Extract the [x, y] coordinate from the center of the cell holding the provided text.  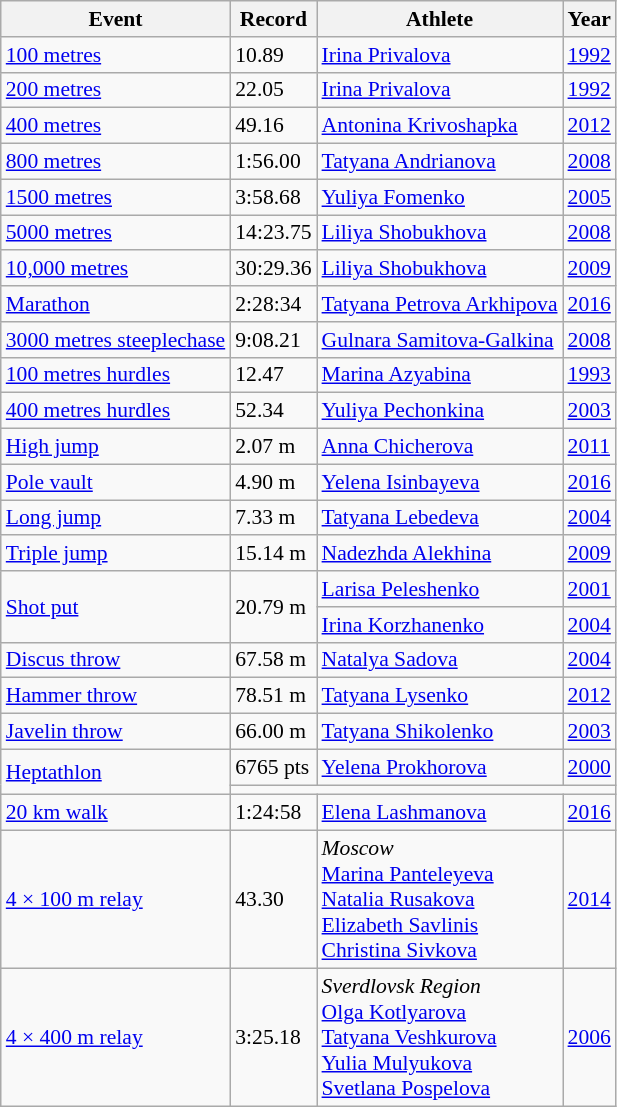
Antonina Krivoshapka [440, 126]
Tatyana Andrianova [440, 162]
7.33 m [273, 518]
Hammer throw [116, 696]
Pole vault [116, 482]
MoscowMarina PanteleyevaNatalia RusakovaElizabeth SavlinisChristina Sivkova [440, 900]
Tatyana Lysenko [440, 696]
Yuliya Pechonkina [440, 411]
Marina Azyabina [440, 375]
Tatyana Petrova Arkhipova [440, 304]
3:25.18 [273, 1037]
Record [273, 19]
67.58 m [273, 660]
Triple jump [116, 554]
1:56.00 [273, 162]
Long jump [116, 518]
400 metres [116, 126]
Athlete [440, 19]
Sverdlovsk RegionOlga KotlyarovaTatyana VeshkurovaYulia MulyukovaSvetlana Pospelova [440, 1037]
20.79 m [273, 606]
66.00 m [273, 732]
Yelena Isinbayeva [440, 482]
Gulnara Samitova-Galkina [440, 340]
9:08.21 [273, 340]
43.30 [273, 900]
Year [590, 19]
1993 [590, 375]
2006 [590, 1037]
800 metres [116, 162]
100 metres hurdles [116, 375]
2000 [590, 767]
2.07 m [273, 447]
3000 metres steeplechase [116, 340]
22.05 [273, 90]
10,000 metres [116, 269]
12.47 [273, 375]
Discus throw [116, 660]
Javelin throw [116, 732]
2001 [590, 589]
4 × 400 m relay [116, 1037]
Heptathlon [116, 772]
6765 pts [273, 767]
Yelena Prokhorova [440, 767]
400 metres hurdles [116, 411]
2:28:34 [273, 304]
1500 metres [116, 197]
High jump [116, 447]
30:29.36 [273, 269]
78.51 m [273, 696]
Tatyana Shikolenko [440, 732]
Larisa Peleshenko [440, 589]
52.34 [273, 411]
Yuliya Fomenko [440, 197]
49.16 [273, 126]
3:58.68 [273, 197]
Shot put [116, 606]
Event [116, 19]
2011 [590, 447]
200 metres [116, 90]
2005 [590, 197]
14:23.75 [273, 233]
15.14 m [273, 554]
Marathon [116, 304]
Anna Chicherova [440, 447]
Irina Korzhanenko [440, 625]
100 metres [116, 55]
4.90 m [273, 482]
2014 [590, 900]
Elena Lashmanova [440, 813]
Natalya Sadova [440, 660]
1:24:58 [273, 813]
20 km walk [116, 813]
5000 metres [116, 233]
10.89 [273, 55]
Tatyana Lebedeva [440, 518]
4 × 100 m relay [116, 900]
Nadezhda Alekhina [440, 554]
